Capture the cell that displays the provided text and extract its [x, y] central coordinate. 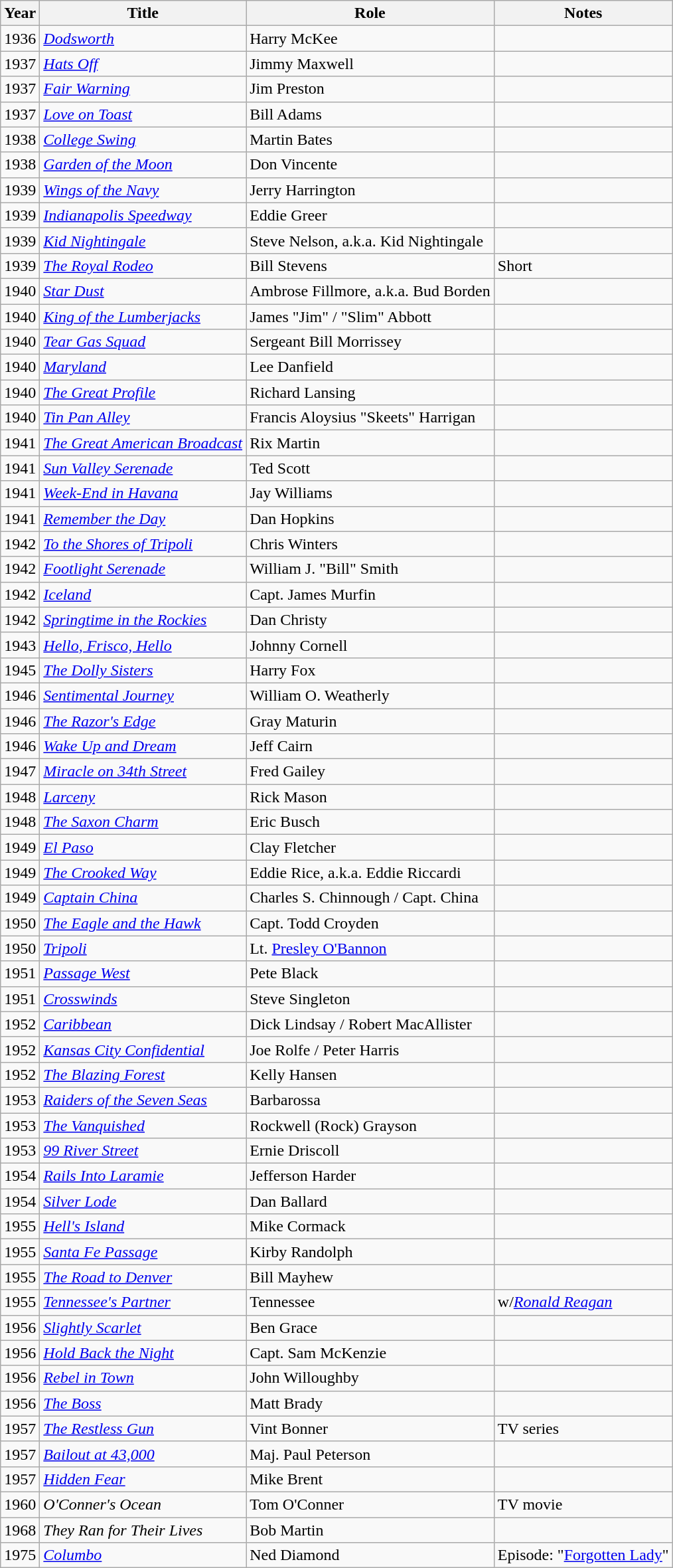
Indianapolis Speedway [143, 215]
Eric Busch [370, 822]
O'Conner's Ocean [143, 1504]
Captain China [143, 898]
Matt Brady [370, 1403]
College Swing [143, 139]
Tom O'Conner [370, 1504]
Ambrose Fillmore, a.k.a. Bud Borden [370, 291]
Rails Into Laramie [143, 1176]
Slightly Scarlet [143, 1328]
El Paso [143, 847]
Gray Maturin [370, 721]
Tennessee [370, 1302]
Ted Scott [370, 468]
Dodsworth [143, 39]
King of the Lumberjacks [143, 317]
Sergeant Bill Morrissey [370, 342]
Footlight Serenade [143, 569]
To the Shores of Tripoli [143, 544]
Garden of the Moon [143, 165]
Year [20, 13]
The Boss [143, 1403]
Lee Danfield [370, 367]
1960 [20, 1504]
Bob Martin [370, 1529]
Capt. James Murfin [370, 594]
The Vanquished [143, 1126]
They Ran for Their Lives [143, 1529]
Short [583, 266]
Joe Rolfe / Peter Harris [370, 1049]
Rick Mason [370, 797]
William O. Weatherly [370, 695]
Springtime in the Rockies [143, 620]
Kansas City Confidential [143, 1049]
Santa Fe Passage [143, 1252]
Vint Bonner [370, 1429]
Harry Fox [370, 670]
Lt. Presley O'Bannon [370, 948]
Wake Up and Dream [143, 746]
Tennessee's Partner [143, 1302]
Caribbean [143, 1024]
Crosswinds [143, 999]
Jim Preston [370, 89]
Hold Back the Night [143, 1353]
Barbarossa [370, 1100]
Rix Martin [370, 443]
Pete Black [370, 974]
The Road to Denver [143, 1277]
Jerry Harrington [370, 190]
Episode: "Forgotten Lady" [583, 1555]
Tripoli [143, 948]
Jefferson Harder [370, 1176]
Kirby Randolph [370, 1252]
Eddie Rice, a.k.a. Eddie Riccardi [370, 873]
Passage West [143, 974]
Love on Toast [143, 114]
Kid Nightingale [143, 240]
Larceny [143, 797]
w/Ronald Reagan [583, 1302]
Bill Adams [370, 114]
Role [370, 13]
Johnny Cornell [370, 645]
The Saxon Charm [143, 822]
Capt. Todd Croyden [370, 923]
Sentimental Journey [143, 695]
Wings of the Navy [143, 190]
1936 [20, 39]
Jeff Cairn [370, 746]
Mike Cormack [370, 1227]
Hats Off [143, 64]
Fair Warning [143, 89]
1975 [20, 1555]
Title [143, 13]
The Restless Gun [143, 1429]
1947 [20, 772]
1945 [20, 670]
Week-End in Havana [143, 493]
TV series [583, 1429]
Bill Mayhew [370, 1277]
Bill Stevens [370, 266]
The Razor's Edge [143, 721]
Harry McKee [370, 39]
Richard Lansing [370, 392]
Dan Christy [370, 620]
The Crooked Way [143, 873]
The Eagle and the Hawk [143, 923]
The Great American Broadcast [143, 443]
Hidden Fear [143, 1479]
Ernie Driscoll [370, 1151]
Steve Singleton [370, 999]
The Royal Rodeo [143, 266]
Ben Grace [370, 1328]
Hell's Island [143, 1227]
Notes [583, 13]
Jay Williams [370, 493]
Columbo [143, 1555]
Dan Ballard [370, 1201]
Dick Lindsay / Robert MacAllister [370, 1024]
Don Vincente [370, 165]
Fred Gailey [370, 772]
Clay Fletcher [370, 847]
Ned Diamond [370, 1555]
99 River Street [143, 1151]
Chris Winters [370, 544]
Silver Lode [143, 1201]
Jimmy Maxwell [370, 64]
TV movie [583, 1504]
Tin Pan Alley [143, 418]
Eddie Greer [370, 215]
The Great Profile [143, 392]
Rockwell (Rock) Grayson [370, 1126]
Star Dust [143, 291]
Dan Hopkins [370, 519]
Charles S. Chinnough / Capt. China [370, 898]
Raiders of the Seven Seas [143, 1100]
Rebel in Town [143, 1378]
Tear Gas Squad [143, 342]
The Blazing Forest [143, 1075]
Iceland [143, 594]
Steve Nelson, a.k.a. Kid Nightingale [370, 240]
Bailout at 43,000 [143, 1454]
Remember the Day [143, 519]
Kelly Hansen [370, 1075]
1968 [20, 1529]
Hello, Frisco, Hello [143, 645]
William J. "Bill" Smith [370, 569]
Martin Bates [370, 139]
Mike Brent [370, 1479]
Maj. Paul Peterson [370, 1454]
John Willoughby [370, 1378]
Miracle on 34th Street [143, 772]
1943 [20, 645]
Capt. Sam McKenzie [370, 1353]
Maryland [143, 367]
James "Jim" / "Slim" Abbott [370, 317]
Sun Valley Serenade [143, 468]
Francis Aloysius "Skeets" Harrigan [370, 418]
The Dolly Sisters [143, 670]
